Return the [X, Y] coordinate for the center point of the cell that contains the specified text.  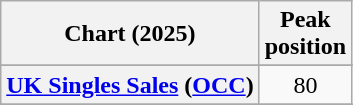
Chart (2025) [130, 34]
UK Singles Sales (OCC) [130, 85]
80 [305, 85]
Peakposition [305, 34]
